Output the [X, Y] coordinate of the center of the cell containing the given text.  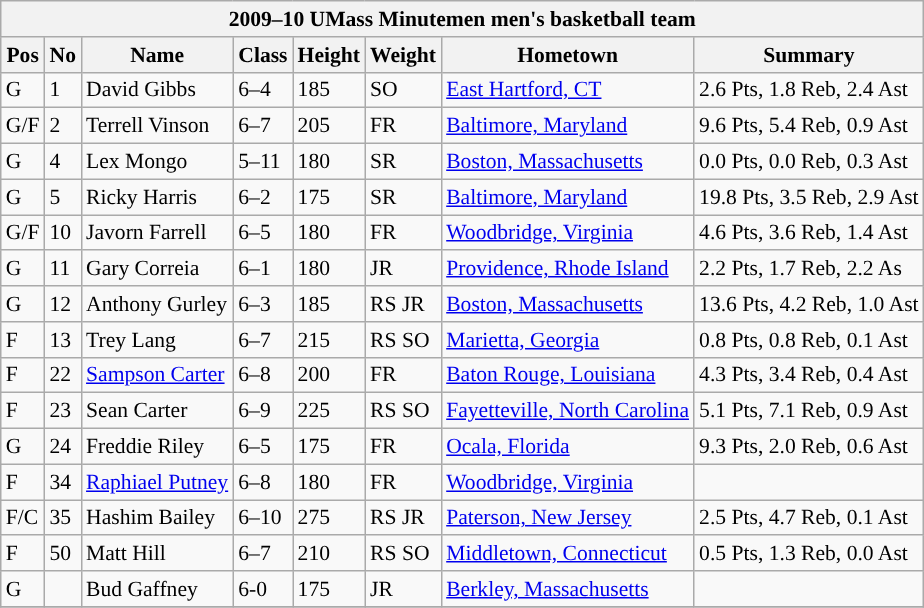
11 [62, 269]
No [62, 55]
13 [62, 340]
Providence, Rhode Island [568, 269]
210 [329, 554]
Sean Carter [157, 411]
9.3 Pts, 2.0 Reb, 0.6 Ast [809, 447]
Paterson, New Jersey [568, 518]
Raphiael Putney [157, 482]
Hometown [568, 55]
David Gibbs [157, 90]
6–4 [262, 90]
0.8 Pts, 0.8 Reb, 0.1 Ast [809, 340]
275 [329, 518]
Weight [403, 55]
Hashim Bailey [157, 518]
Fayetteville, North Carolina [568, 411]
50 [62, 554]
4.3 Pts, 3.4 Reb, 0.4 Ast [809, 375]
19.8 Pts, 3.5 Reb, 2.9 Ast [809, 197]
F/C [23, 518]
10 [62, 233]
23 [62, 411]
225 [329, 411]
24 [62, 447]
Berkley, Massachusetts [568, 589]
Javorn Farrell [157, 233]
Height [329, 55]
6–2 [262, 197]
4 [62, 162]
Terrell Vinson [157, 126]
1 [62, 90]
205 [329, 126]
Lex Mongo [157, 162]
13.6 Pts, 4.2 Reb, 1.0 Ast [809, 304]
East Hartford, CT [568, 90]
0.5 Pts, 1.3 Reb, 0.0 Ast [809, 554]
34 [62, 482]
35 [62, 518]
Bud Gaffney [157, 589]
Anthony Gurley [157, 304]
200 [329, 375]
4.6 Pts, 3.6 Reb, 1.4 Ast [809, 233]
9.6 Pts, 5.4 Reb, 0.9 Ast [809, 126]
2009–10 UMass Minutemen men's basketball team [462, 19]
Baton Rouge, Louisiana [568, 375]
Name [157, 55]
Ocala, Florida [568, 447]
6–10 [262, 518]
Matt Hill [157, 554]
SO [403, 90]
Freddie Riley [157, 447]
2 [62, 126]
22 [62, 375]
6–9 [262, 411]
Trey Lang [157, 340]
2.5 Pts, 4.7 Reb, 0.1 Ast [809, 518]
5 [62, 197]
0.0 Pts, 0.0 Reb, 0.3 Ast [809, 162]
Sampson Carter [157, 375]
2.6 Pts, 1.8 Reb, 2.4 Ast [809, 90]
Class [262, 55]
5–11 [262, 162]
2.2 Pts, 1.7 Reb, 2.2 As [809, 269]
5.1 Pts, 7.1 Reb, 0.9 Ast [809, 411]
6–3 [262, 304]
12 [62, 304]
Summary [809, 55]
Ricky Harris [157, 197]
Pos [23, 55]
6–1 [262, 269]
6-0 [262, 589]
Marietta, Georgia [568, 340]
Middletown, Connecticut [568, 554]
Gary Correia [157, 269]
215 [329, 340]
